Return the [X, Y] coordinate for the center point of the cell that contains the specified text.  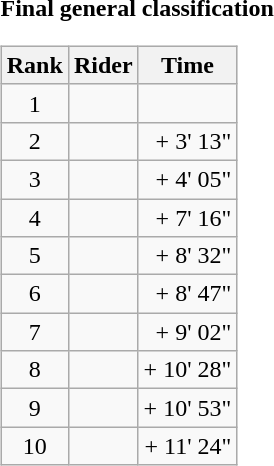
2 [34, 141]
+ 7' 16" [188, 217]
+ 8' 47" [188, 294]
+ 3' 13" [188, 141]
5 [34, 256]
6 [34, 294]
Rider [103, 65]
+ 10' 53" [188, 408]
10 [34, 446]
Rank [34, 65]
1 [34, 103]
3 [34, 179]
+ 4' 05" [188, 179]
+ 8' 32" [188, 256]
+ 10' 28" [188, 370]
9 [34, 408]
7 [34, 332]
+ 11' 24" [188, 446]
8 [34, 370]
4 [34, 217]
Time [188, 65]
+ 9' 02" [188, 332]
